Determine the [X, Y] coordinate at the center of the cell enclosing the given text.  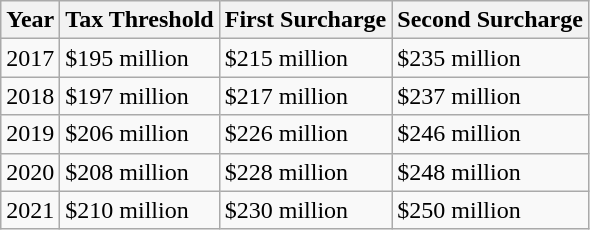
$210 million [140, 210]
$250 million [490, 210]
$208 million [140, 172]
2017 [30, 58]
$228 million [306, 172]
$215 million [306, 58]
2021 [30, 210]
$195 million [140, 58]
2019 [30, 134]
$206 million [140, 134]
Tax Threshold [140, 20]
$230 million [306, 210]
$217 million [306, 96]
$246 million [490, 134]
$226 million [306, 134]
Second Surcharge [490, 20]
$248 million [490, 172]
Year [30, 20]
$197 million [140, 96]
2018 [30, 96]
$237 million [490, 96]
First Surcharge [306, 20]
$235 million [490, 58]
2020 [30, 172]
